Provide the (x, y) coordinate of the cell's center where the given text is located.  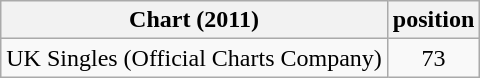
UK Singles (Official Charts Company) (194, 58)
Chart (2011) (194, 20)
73 (433, 58)
position (433, 20)
